From the cell containing the given text, extract its center point as [x, y] coordinate. 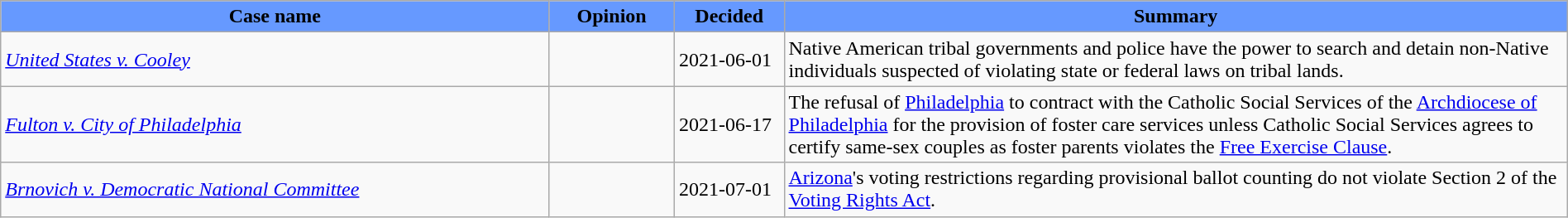
United States v. Cooley [275, 60]
2021-06-17 [729, 124]
Opinion [612, 17]
Arizona's voting restrictions regarding provisional ballot counting do not violate Section 2 of the Voting Rights Act. [1176, 189]
Decided [729, 17]
Fulton v. City of Philadelphia [275, 124]
Case name [275, 17]
Brnovich v. Democratic National Committee [275, 189]
2021-07-01 [729, 189]
Summary [1176, 17]
2021-06-01 [729, 60]
